For the text-containing cell, return its midpoint in (X, Y) coordinate format. 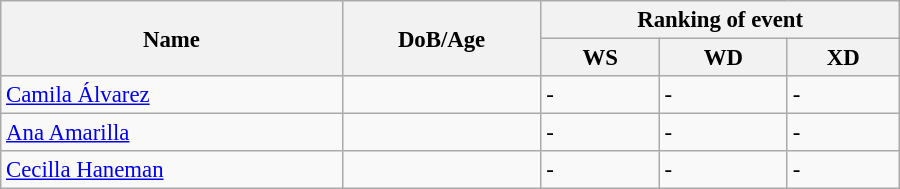
Cecilla Haneman (172, 170)
WD (723, 58)
Name (172, 38)
Ana Amarilla (172, 133)
DoB/Age (442, 38)
XD (843, 58)
Ranking of event (720, 20)
WS (600, 58)
Camila Álvarez (172, 95)
